Detect which cell encompasses the target text, then output its (x, y) center coordinate. 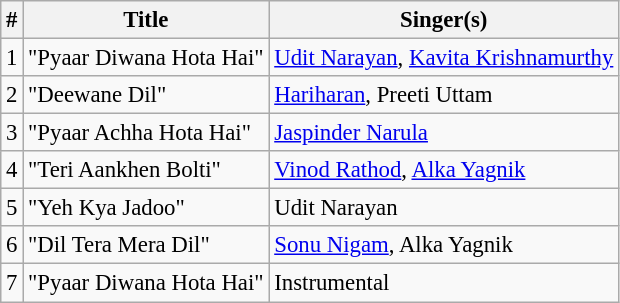
# (12, 20)
Jaspinder Narula (444, 133)
Sonu Nigam, Alka Yagnik (444, 245)
1 (12, 58)
7 (12, 283)
"Dil Tera Mera Dil" (146, 245)
Vinod Rathod, Alka Yagnik (444, 170)
3 (12, 133)
Title (146, 20)
Singer(s) (444, 20)
"Deewane Dil" (146, 95)
4 (12, 170)
Hariharan, Preeti Uttam (444, 95)
"Pyaar Achha Hota Hai" (146, 133)
2 (12, 95)
"Teri Aankhen Bolti" (146, 170)
"Yeh Kya Jadoo" (146, 208)
Instrumental (444, 283)
Udit Narayan (444, 208)
5 (12, 208)
6 (12, 245)
Udit Narayan, Kavita Krishnamurthy (444, 58)
